Return [x, y] of the center of cell containing provided text 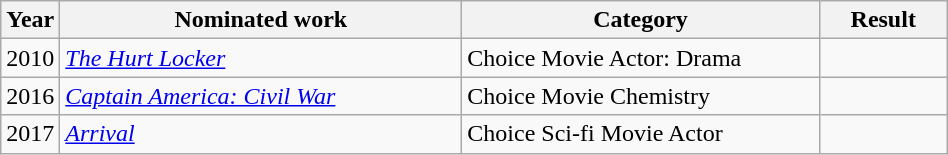
2010 [30, 58]
Choice Movie Chemistry [640, 96]
Arrival [261, 134]
Year [30, 20]
Category [640, 20]
Choice Sci-fi Movie Actor [640, 134]
2017 [30, 134]
Choice Movie Actor: Drama [640, 58]
Result [883, 20]
The Hurt Locker [261, 58]
2016 [30, 96]
Captain America: Civil War [261, 96]
Nominated work [261, 20]
